Capture the cell that displays the provided text and extract its [x, y] central coordinate. 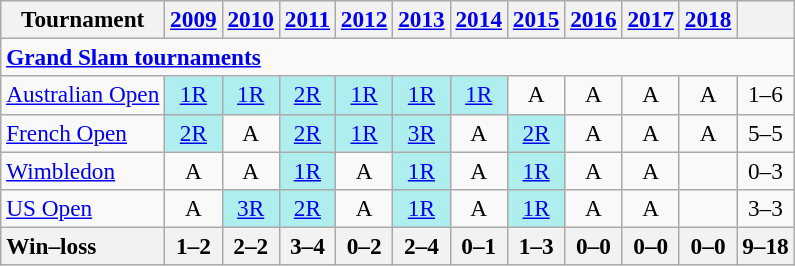
US Open [83, 208]
2–2 [250, 246]
0–3 [766, 170]
2018 [708, 19]
2014 [478, 19]
2016 [594, 19]
2013 [422, 19]
Tournament [83, 19]
Australian Open [83, 95]
1–2 [194, 246]
French Open [83, 133]
2012 [364, 19]
9–18 [766, 246]
Grand Slam tournaments [398, 57]
2010 [250, 19]
1–6 [766, 95]
3–3 [766, 208]
2011 [307, 19]
2009 [194, 19]
0–1 [478, 246]
2017 [650, 19]
Win–loss [83, 246]
3–4 [307, 246]
2015 [536, 19]
5–5 [766, 133]
0–2 [364, 246]
2–4 [422, 246]
1–3 [536, 246]
Wimbledon [83, 170]
